Capture the cell that displays the provided text and extract its [X, Y] central coordinate. 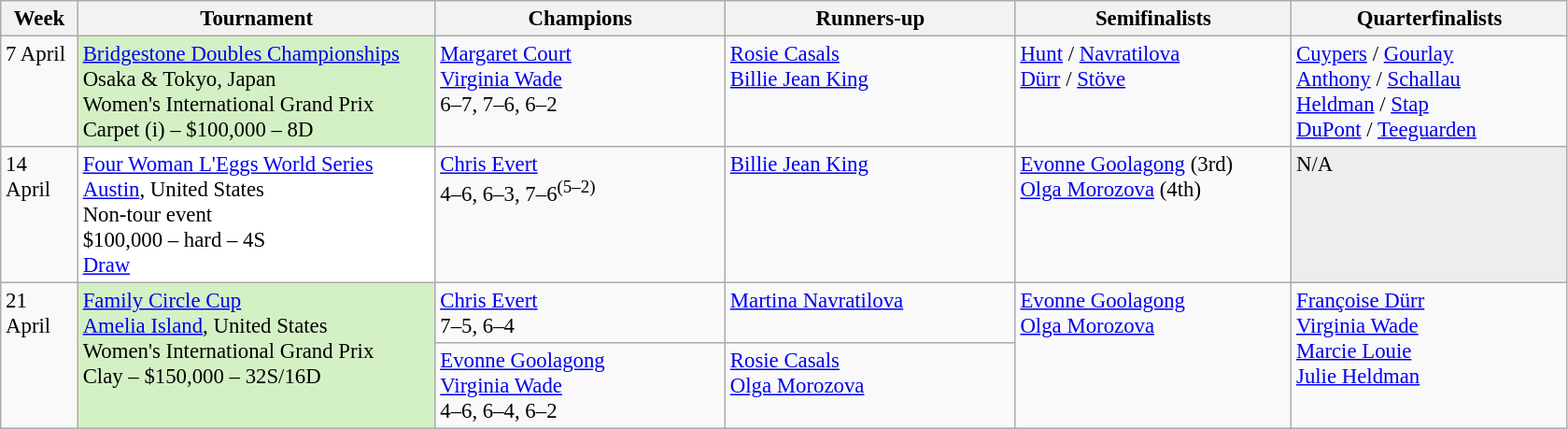
Rosie Casals Olga Morozova [870, 386]
Cuypers / Gourlay Anthony / Schallau Heldman / Stap DuPont / Teeguarden [1430, 92]
Semifinalists [1153, 19]
7 April [39, 92]
14 April [39, 215]
Runners-up [870, 19]
Françoise Dürr Virginia Wade Marcie Louie Julie Heldman [1430, 356]
Tournament [256, 19]
Evonne Goolagong Virginia Wade4–6, 6–4, 6–2 [581, 386]
N/A [1430, 215]
Evonne Goolagong Olga Morozova [1153, 356]
Bridgestone Doubles Championships Osaka & Tokyo, JapanWomen's International Grand PrixCarpet (i) – $100,000 – 8D [256, 92]
Family Circle Cup Amelia Island, United StatesWomen's International Grand PrixClay – $150,000 – 32S/16D [256, 356]
Margaret Court Virginia Wade6–7, 7–6, 6–2 [581, 92]
Chris Evert7–5, 6–4 [581, 314]
Champions [581, 19]
Hunt / Navratilova Dürr / Stöve [1153, 92]
Martina Navratilova [870, 314]
21 April [39, 356]
Rosie Casals Billie Jean King [870, 92]
Week [39, 19]
Quarterfinalists [1430, 19]
Evonne Goolagong (3rd) Olga Morozova (4th) [1153, 215]
Four Woman L'Eggs World Series Austin, United StatesNon-tour event$100,000 – hard – 4SDraw [256, 215]
Chris Evert4–6, 6–3, 7–6(5–2) [581, 215]
Billie Jean King [870, 215]
